From the cell containing the given text, extract its center point as (X, Y) coordinate. 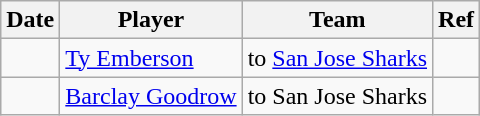
Ref (456, 20)
Player (151, 20)
Barclay Goodrow (151, 96)
Date (30, 20)
Ty Emberson (151, 58)
Team (337, 20)
